Identify which cell holds the provided text, then report its [X, Y] central coordinate. 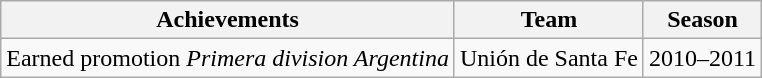
2010–2011 [702, 58]
Season [702, 20]
Team [548, 20]
Achievements [228, 20]
Unión de Santa Fe [548, 58]
Earned promotion Primera division Argentina [228, 58]
